Provide the [x, y] coordinate of the cell's center where the given text is located.  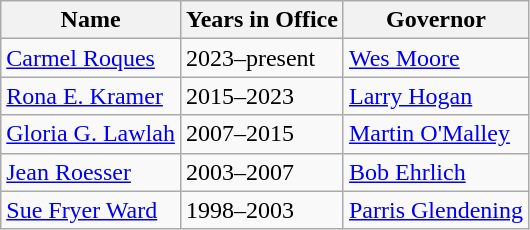
Wes Moore [436, 58]
Larry Hogan [436, 96]
Carmel Roques [91, 58]
Gloria G. Lawlah [91, 134]
Parris Glendening [436, 210]
2015–2023 [262, 96]
2023–present [262, 58]
Rona E. Kramer [91, 96]
Jean Roesser [91, 172]
Sue Fryer Ward [91, 210]
Martin O'Malley [436, 134]
Name [91, 20]
Governor [436, 20]
2007–2015 [262, 134]
Bob Ehrlich [436, 172]
Years in Office [262, 20]
1998–2003 [262, 210]
2003–2007 [262, 172]
